From the cell containing the given text, extract its center point as (X, Y) coordinate. 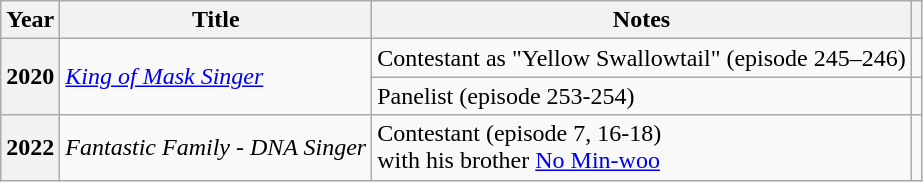
Panelist (episode 253-254) (642, 96)
Year (30, 20)
Notes (642, 20)
2020 (30, 77)
Fantastic Family - DNA Singer (216, 148)
King of Mask Singer (216, 77)
Title (216, 20)
2022 (30, 148)
Contestant as "Yellow Swallowtail" (episode 245–246) (642, 58)
Contestant (episode 7, 16-18)with his brother No Min-woo (642, 148)
